Determine the (x, y) coordinate at the center of the cell enclosing the given text.  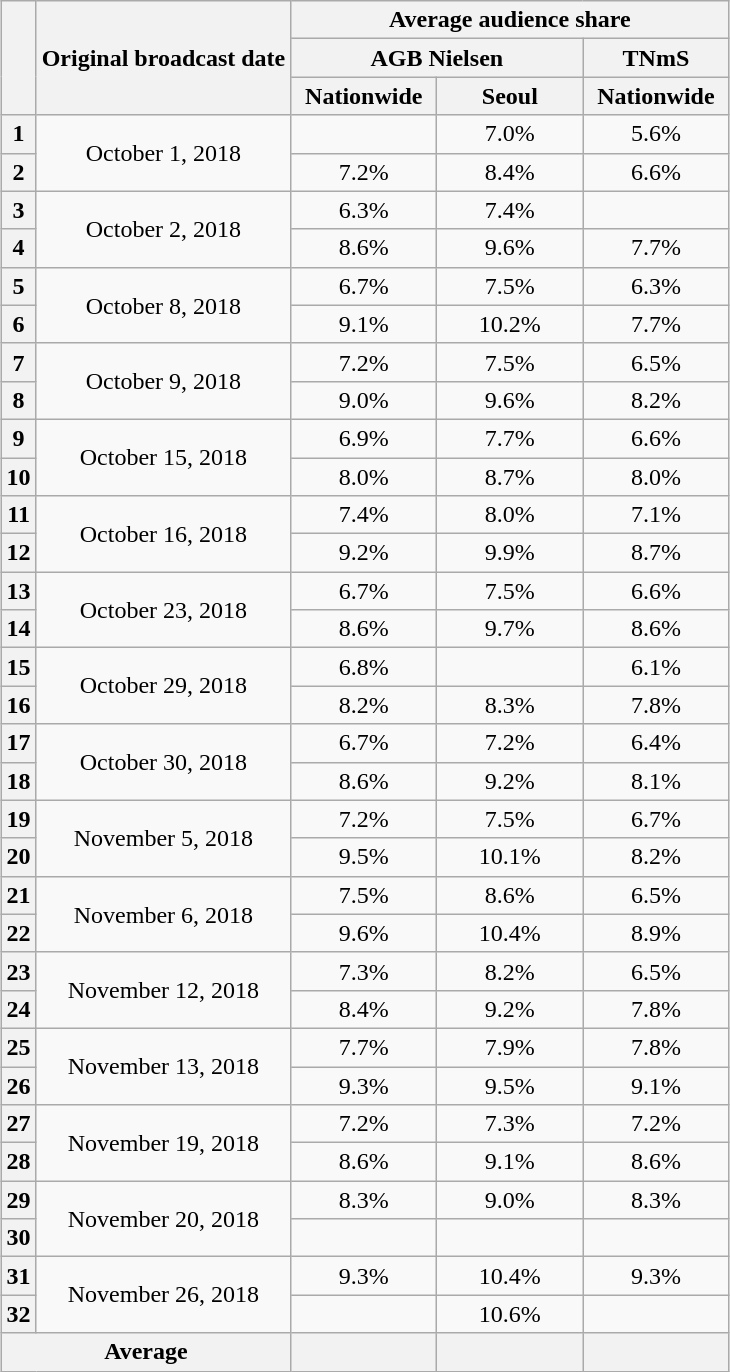
29 (18, 1200)
11 (18, 515)
Original broadcast date (164, 58)
6.8% (364, 667)
10 (18, 477)
9.7% (510, 629)
Average (146, 1352)
8.9% (656, 933)
2 (18, 172)
November 19, 2018 (164, 1143)
October 29, 2018 (164, 686)
16 (18, 705)
14 (18, 629)
32 (18, 1314)
27 (18, 1124)
November 12, 2018 (164, 990)
7.9% (510, 1047)
10.6% (510, 1314)
Average audience share (510, 20)
October 30, 2018 (164, 762)
5.6% (656, 134)
October 23, 2018 (164, 610)
November 5, 2018 (164, 838)
October 9, 2018 (164, 381)
7.1% (656, 515)
5 (18, 286)
6.4% (656, 743)
21 (18, 895)
Seoul (510, 96)
TNmS (656, 58)
1 (18, 134)
10.2% (510, 324)
October 15, 2018 (164, 457)
October 8, 2018 (164, 305)
8 (18, 400)
4 (18, 248)
26 (18, 1085)
November 13, 2018 (164, 1066)
23 (18, 971)
15 (18, 667)
19 (18, 819)
9.9% (510, 553)
November 20, 2018 (164, 1219)
9 (18, 438)
October 2, 2018 (164, 229)
28 (18, 1162)
20 (18, 857)
October 16, 2018 (164, 534)
13 (18, 591)
7 (18, 362)
November 6, 2018 (164, 914)
October 1, 2018 (164, 153)
10.1% (510, 857)
3 (18, 210)
6.1% (656, 667)
17 (18, 743)
25 (18, 1047)
7.0% (510, 134)
24 (18, 1009)
6.9% (364, 438)
12 (18, 553)
November 26, 2018 (164, 1295)
AGB Nielsen (437, 58)
18 (18, 781)
30 (18, 1238)
8.1% (656, 781)
6 (18, 324)
22 (18, 933)
31 (18, 1276)
